Identify which cell holds the provided text, then report its [x, y] central coordinate. 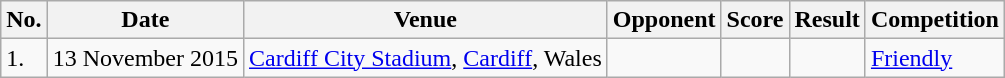
Competition [934, 20]
Friendly [934, 58]
Result [827, 20]
Cardiff City Stadium, Cardiff, Wales [426, 58]
13 November 2015 [145, 58]
Venue [426, 20]
1. [24, 58]
Opponent [664, 20]
Date [145, 20]
No. [24, 20]
Score [755, 20]
